Return the [x, y] coordinate for the center point of the cell that contains the specified text.  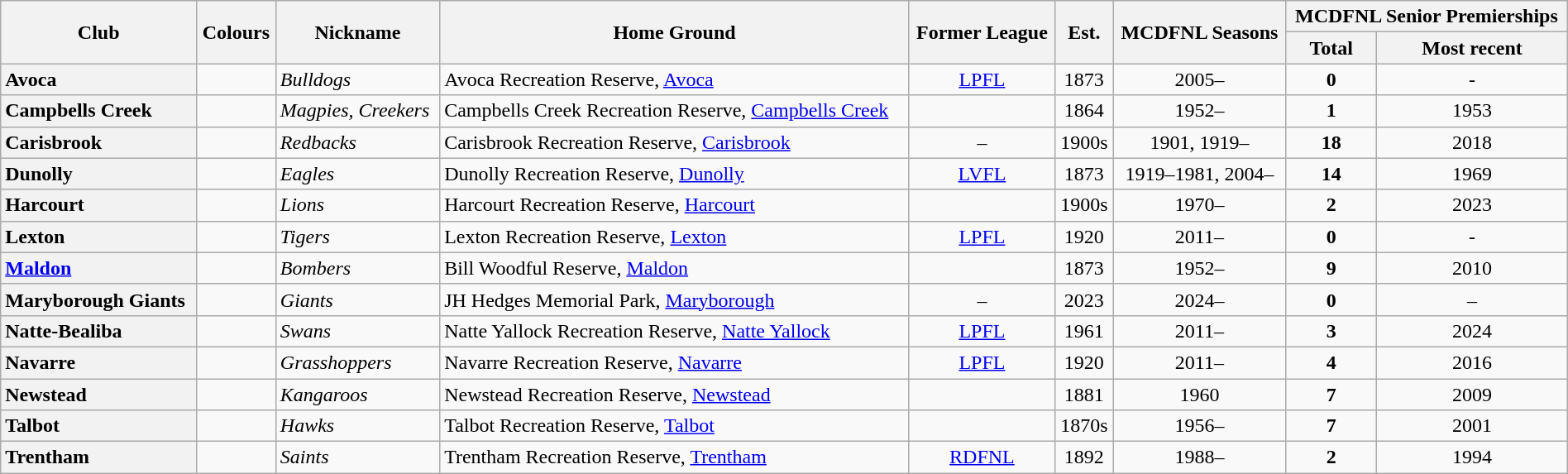
Kangaroos [357, 395]
Carisbrook [99, 142]
Natte-Bealiba [99, 331]
Lions [357, 205]
2009 [1472, 395]
2024 [1472, 331]
Grasshoppers [357, 362]
Campbells Creek Recreation Reserve, Campbells Creek [675, 111]
Swans [357, 331]
1994 [1472, 457]
Carisbrook Recreation Reserve, Carisbrook [675, 142]
1 [1331, 111]
1961 [1083, 331]
Harcourt Recreation Reserve, Harcourt [675, 205]
1969 [1472, 174]
Avoca [99, 79]
Navarre [99, 362]
Newstead Recreation Reserve, Newstead [675, 395]
Maryborough Giants [99, 299]
3 [1331, 331]
Talbot [99, 426]
Giants [357, 299]
Bill Woodful Reserve, Maldon [675, 268]
2001 [1472, 426]
Maldon [99, 268]
1901, 1919– [1199, 142]
2005– [1199, 79]
MCDFNL Senior Premierships [1427, 17]
Campbells Creek [99, 111]
Avoca Recreation Reserve, Avoca [675, 79]
Total [1331, 48]
1864 [1083, 111]
2018 [1472, 142]
RDFNL [982, 457]
1919–1981, 2004– [1199, 174]
Newstead [99, 395]
1953 [1472, 111]
2016 [1472, 362]
Bombers [357, 268]
Former League [982, 32]
Lexton [99, 237]
14 [1331, 174]
18 [1331, 142]
MCDFNL Seasons [1199, 32]
1988– [1199, 457]
Redbacks [357, 142]
Talbot Recreation Reserve, Talbot [675, 426]
Dunolly Recreation Reserve, Dunolly [675, 174]
Dunolly [99, 174]
JH Hedges Memorial Park, Maryborough [675, 299]
Eagles [357, 174]
Club [99, 32]
LVFL [982, 174]
Harcourt [99, 205]
1892 [1083, 457]
Hawks [357, 426]
Colours [237, 32]
9 [1331, 268]
Most recent [1472, 48]
Navarre Recreation Reserve, Navarre [675, 362]
Home Ground [675, 32]
1956– [1199, 426]
2010 [1472, 268]
1881 [1083, 395]
Magpies, Creekers [357, 111]
Bulldogs [357, 79]
1960 [1199, 395]
Est. [1083, 32]
2024– [1199, 299]
1870s [1083, 426]
4 [1331, 362]
Nickname [357, 32]
Natte Yallock Recreation Reserve, Natte Yallock [675, 331]
Tigers [357, 237]
Trentham [99, 457]
1970– [1199, 205]
Saints [357, 457]
Trentham Recreation Reserve, Trentham [675, 457]
Lexton Recreation Reserve, Lexton [675, 237]
